Pinpoint the cell where the given text exists, returning its [x, y] midpoint coordinate. 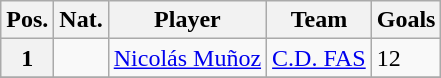
Team [320, 20]
Goals [406, 20]
Nat. [81, 20]
C.D. FAS [320, 58]
1 [28, 58]
Nicolás Muñoz [187, 58]
12 [406, 58]
Player [187, 20]
Pos. [28, 20]
